Capture the cell that displays the provided text and extract its (X, Y) central coordinate. 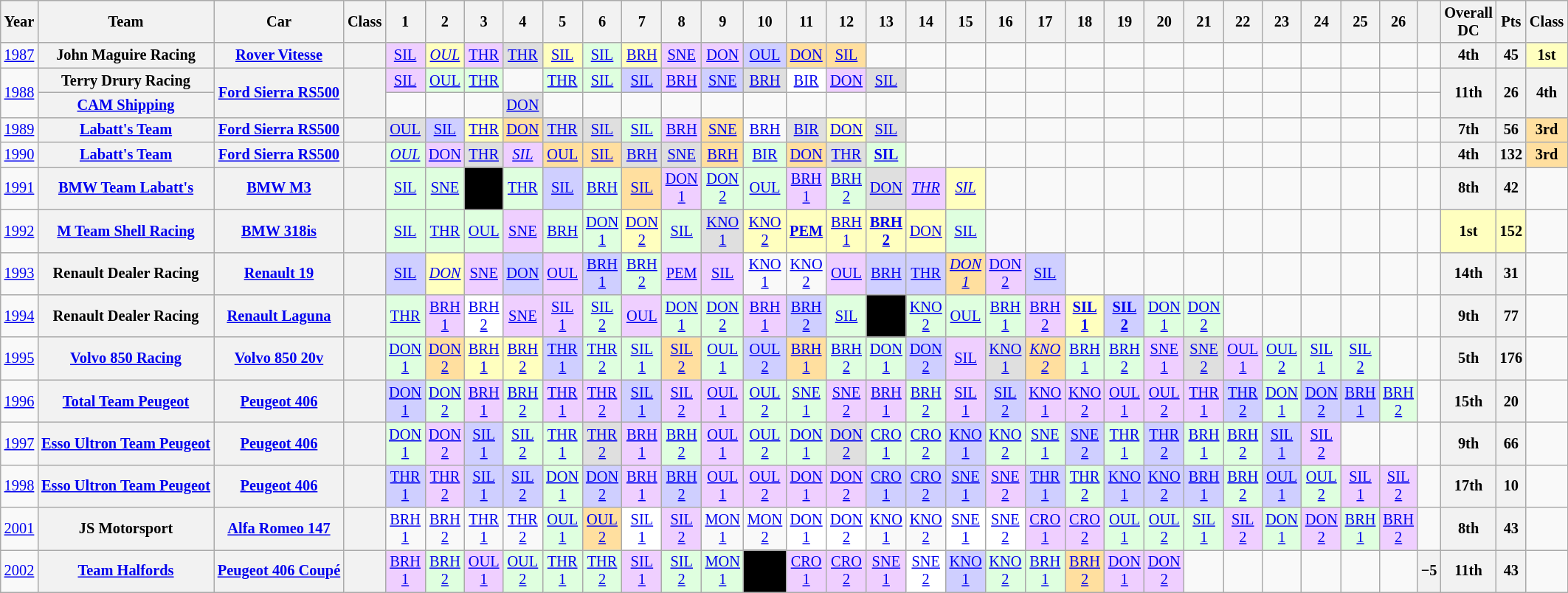
Volvo 850 Racing (125, 358)
8 (682, 21)
11 (806, 21)
42 (1511, 188)
7 (642, 21)
12 (846, 21)
1998 (19, 486)
17th (1468, 486)
2 (445, 21)
Volvo 850 20v (279, 358)
25 (1361, 21)
14 (926, 21)
BMW 318is (279, 231)
1990 (19, 155)
3 (484, 21)
BMW M3 (279, 188)
Pts (1511, 21)
16 (1005, 21)
1 (405, 21)
17 (1045, 21)
176 (1511, 358)
77 (1511, 316)
45 (1511, 55)
Team Halfords (125, 571)
Peugeot 406 Coupé (279, 571)
Year (19, 21)
Total Team Peugeot (125, 401)
9 (723, 21)
BMW Team Labatt's (125, 188)
Alfa Romeo 147 (279, 529)
1991 (19, 188)
5th (1468, 358)
15th (1468, 401)
15 (966, 21)
18 (1085, 21)
7th (1468, 130)
1994 (19, 316)
JS Motorsport (125, 529)
OverallDC (1468, 21)
21 (1204, 21)
5 (562, 21)
1996 (19, 401)
Car (279, 21)
6 (602, 21)
M Team Shell Racing (125, 231)
19 (1125, 21)
1995 (19, 358)
1993 (19, 274)
MON2 (764, 529)
2001 (19, 529)
CAM Shipping (125, 105)
Renault 19 (279, 274)
23 (1282, 21)
John Maguire Racing (125, 55)
1989 (19, 130)
−5 (1429, 571)
24 (1322, 21)
Renault Laguna (279, 316)
1988 (19, 93)
132 (1511, 155)
1997 (19, 443)
1992 (19, 231)
14th (1468, 274)
Team (125, 21)
56 (1511, 130)
13 (886, 21)
152 (1511, 231)
22 (1243, 21)
4 (522, 21)
66 (1511, 443)
2002 (19, 571)
31 (1511, 274)
Rover Vitesse (279, 55)
Terry Drury Racing (125, 80)
1987 (19, 55)
